Pinpoint the cell where the given text exists, returning its (X, Y) midpoint coordinate. 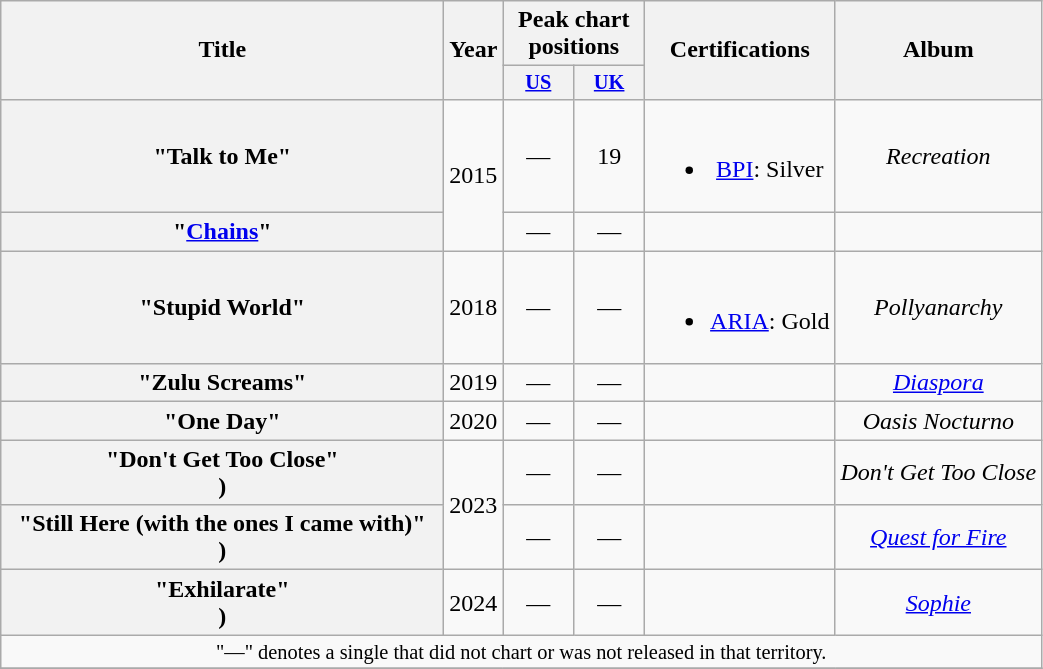
US (538, 83)
Title (222, 50)
Diaspora (938, 383)
Don't Get Too Close (938, 472)
2019 (474, 383)
"Chains" (222, 232)
Year (474, 50)
Sophie (938, 602)
"Zulu Screams" (222, 383)
"Talk to Me" (222, 156)
Album (938, 50)
"—" denotes a single that did not chart or was not released in that territory. (522, 652)
Oasis Nocturno (938, 421)
"Stupid World" (222, 308)
"Still Here (with the ones I came with)") (222, 538)
2020 (474, 421)
Pollyanarchy (938, 308)
Quest for Fire (938, 538)
2018 (474, 308)
Peak chart positions (574, 34)
2023 (474, 505)
Certifications (740, 50)
"Don't Get Too Close") (222, 472)
Recreation (938, 156)
BPI: Silver (740, 156)
19 (610, 156)
"One Day" (222, 421)
2024 (474, 602)
UK (610, 83)
2015 (474, 174)
ARIA: Gold (740, 308)
"Exhilarate") (222, 602)
